From the cell containing the given text, extract its center point as [X, Y] coordinate. 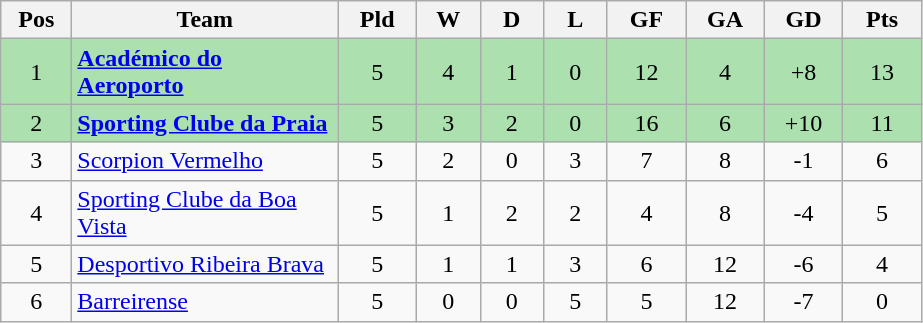
11 [882, 123]
-7 [804, 302]
D [512, 20]
16 [646, 123]
Barreirense [205, 302]
Académico do Aeroporto [205, 72]
GD [804, 20]
GF [646, 20]
Scorpion Vermelho [205, 161]
-4 [804, 212]
Pts [882, 20]
Sporting Clube da Praia [205, 123]
+10 [804, 123]
GA [726, 20]
Pos [36, 20]
7 [646, 161]
Pld [378, 20]
Team [205, 20]
Sporting Clube da Boa Vista [205, 212]
-6 [804, 264]
W [448, 20]
L [576, 20]
13 [882, 72]
+8 [804, 72]
Desportivo Ribeira Brava [205, 264]
-1 [804, 161]
